Detect which cell encompasses the target text, then output its [X, Y] center coordinate. 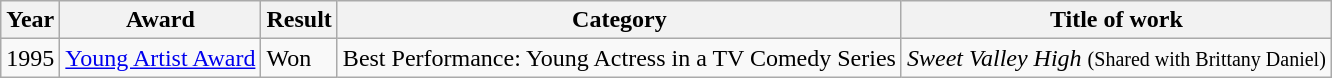
Sweet Valley High (Shared with Brittany Daniel) [1116, 58]
Best Performance: Young Actress in a TV Comedy Series [619, 58]
1995 [30, 58]
Award [160, 20]
Year [30, 20]
Young Artist Award [160, 58]
Result [299, 20]
Category [619, 20]
Won [299, 58]
Title of work [1116, 20]
